Extract the [x, y] coordinate from the center of the cell holding the provided text.  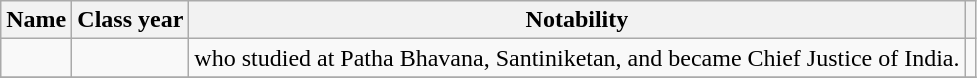
Class year [130, 20]
Notability [577, 20]
who studied at Patha Bhavana, Santiniketan, and became Chief Justice of India. [577, 58]
Name [36, 20]
